Pinpoint the cell where the given text exists, returning its (x, y) midpoint coordinate. 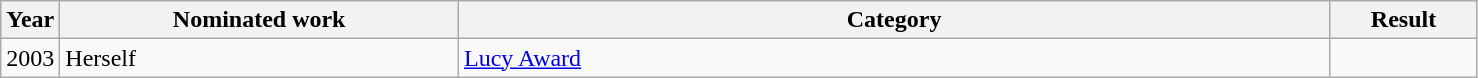
2003 (30, 58)
Nominated work (260, 20)
Year (30, 20)
Result (1404, 20)
Category (894, 20)
Lucy Award (894, 58)
Herself (260, 58)
